Extract the [X, Y] coordinate from the center of the cell holding the provided text.  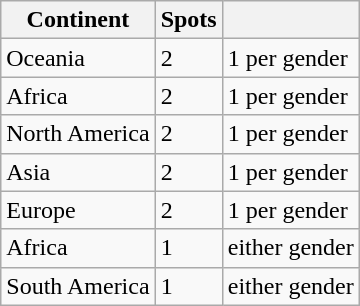
North America [78, 134]
Asia [78, 172]
Oceania [78, 58]
Continent [78, 20]
Spots [188, 20]
Europe [78, 210]
South America [78, 286]
